Output the [X, Y] coordinate of the center of the cell containing the given text.  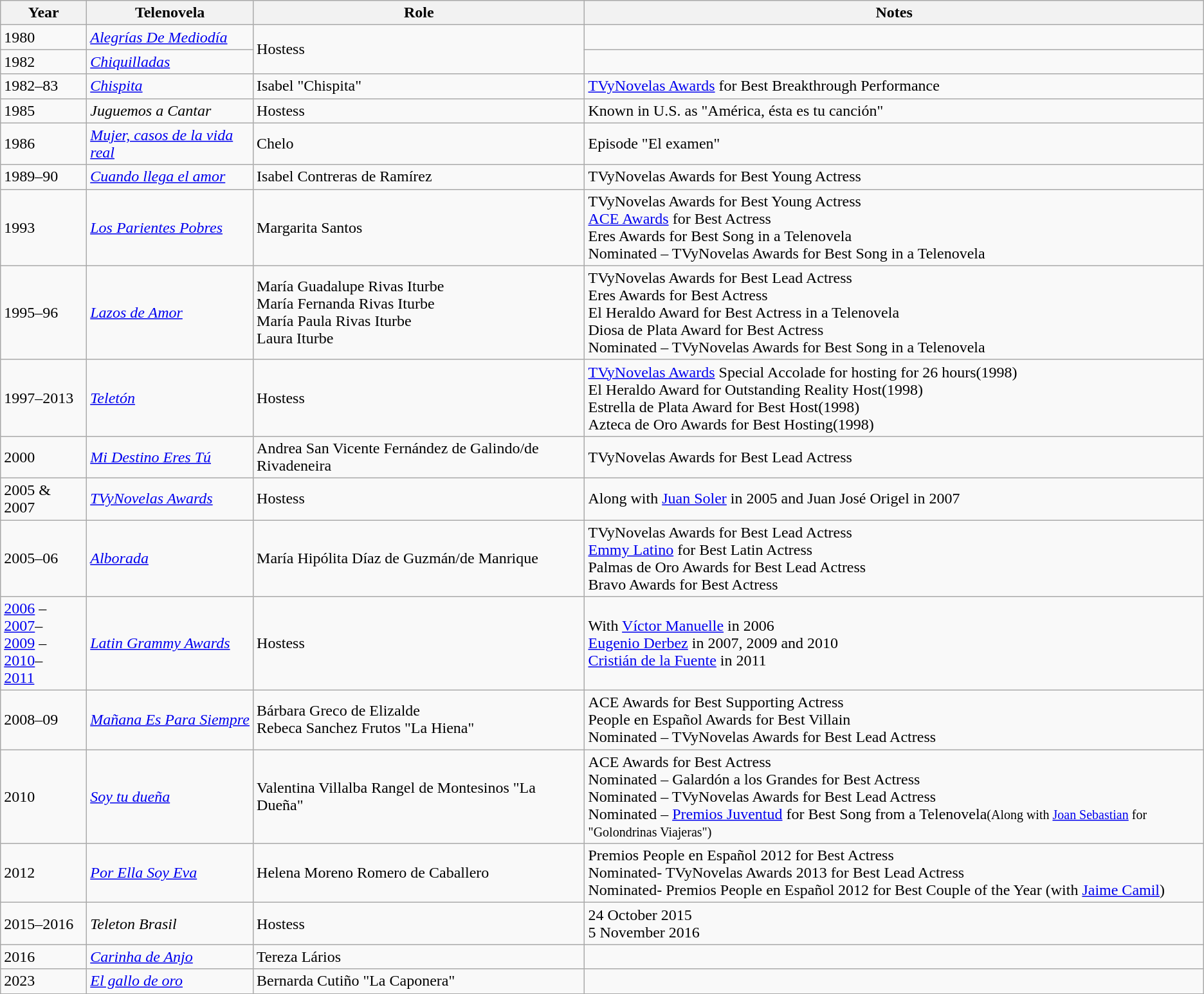
Carinha de Anjo [170, 957]
Helena Moreno Romero de Caballero [419, 873]
Mi Destino Eres Tú [170, 456]
Mañana Es Para Siempre [170, 720]
1989–90 [44, 177]
1982 [44, 62]
Alborada [170, 558]
Valentina Villalba Rangel de Montesinos "La Dueña" [419, 797]
Margarita Santos [419, 228]
With Víctor Manuelle in 2006Eugenio Derbez in 2007, 2009 and 2010Cristián de la Fuente in 2011 [894, 644]
TVyNovelas Awards for Best Young Actress [894, 177]
Chispita [170, 86]
Alegrías De Mediodía [170, 37]
Year [44, 13]
1995–96 [44, 312]
Isabel "Chispita" [419, 86]
24 October 20155 November 2016 [894, 923]
Por Ella Soy Eva [170, 873]
2016 [44, 957]
1982–83 [44, 86]
Role [419, 13]
2012 [44, 873]
2000 [44, 456]
Mujer, casos de la vida real [170, 144]
1980 [44, 37]
Chelo [419, 144]
Along with Juan Soler in 2005 and Juan José Origel in 2007 [894, 499]
Telenovela [170, 13]
El gallo de oro [170, 981]
Andrea San Vicente Fernández de Galindo/de Rivadeneira [419, 456]
1985 [44, 111]
2005–06 [44, 558]
Bárbara Greco de ElizaldeRebeca Sanchez Frutos "La Hiena" [419, 720]
ACE Awards for Best Supporting ActressPeople en Español Awards for Best VillainNominated – TVyNovelas Awards for Best Lead Actress [894, 720]
Soy tu dueña [170, 797]
TVyNovelas Awards [170, 499]
Episode "El examen" [894, 144]
Tereza Lários [419, 957]
2015–2016 [44, 923]
2005 & 2007 [44, 499]
Latin Grammy Awards [170, 644]
Los Parientes Pobres [170, 228]
Teletón [170, 397]
TVyNovelas Awards for Best Breakthrough Performance [894, 86]
Known in U.S. as "América, ésta es tu canción" [894, 111]
Bernarda Cutiño "La Caponera" [419, 981]
2010 [44, 797]
Chiquilladas [170, 62]
TVyNovelas Awards for Best Lead Actress [894, 456]
Isabel Contreras de Ramírez [419, 177]
Juguemos a Cantar [170, 111]
TVyNovelas Awards for Best Lead ActressEmmy Latino for Best Latin ActressPalmas de Oro Awards for Best Lead ActressBravo Awards for Best Actress [894, 558]
1993 [44, 228]
Notes [894, 13]
1997–2013 [44, 397]
2008–09 [44, 720]
1986 [44, 144]
2006 – 2007–2009 – 2010–2011 [44, 644]
María Hipólita Díaz de Guzmán/de Manrique [419, 558]
María Guadalupe Rivas IturbeMaría Fernanda Rivas IturbeMaría Paula Rivas IturbeLaura Iturbe [419, 312]
Lazos de Amor [170, 312]
Teleton Brasil [170, 923]
2023 [44, 981]
Cuando llega el amor [170, 177]
